Capture the cell that displays the provided text and extract its [x, y] central coordinate. 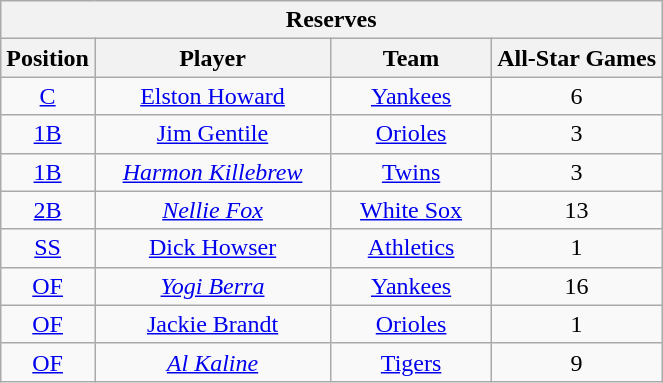
Jim Gentile [212, 134]
All-Star Games [577, 58]
Athletics [412, 248]
SS [48, 248]
Tigers [412, 362]
Harmon Killebrew [212, 172]
Elston Howard [212, 96]
9 [577, 362]
White Sox [412, 210]
Al Kaline [212, 362]
16 [577, 286]
Team [412, 58]
Nellie Fox [212, 210]
Reserves [332, 20]
Position [48, 58]
2B [48, 210]
Dick Howser [212, 248]
Jackie Brandt [212, 324]
C [48, 96]
Twins [412, 172]
6 [577, 96]
Player [212, 58]
Yogi Berra [212, 286]
13 [577, 210]
